Scan for the cell matching the given text and deliver its (x, y) coordinate at center. 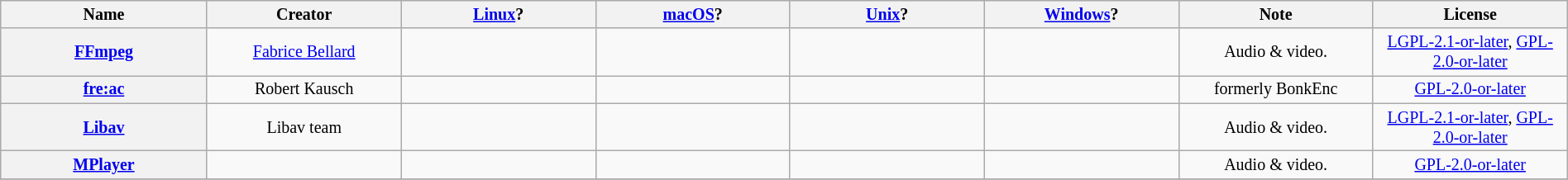
Linux? (498, 15)
Name (104, 15)
MPlayer (104, 165)
fre:ac (104, 89)
Creator (304, 15)
Unix? (887, 15)
Note (1275, 15)
Libav (104, 127)
Fabrice Bellard (304, 53)
macOS? (693, 15)
Robert Kausch (304, 89)
FFmpeg (104, 53)
formerly BonkEnc (1275, 89)
Libav team (304, 127)
Windows? (1082, 15)
License (1470, 15)
